Detect which cell encompasses the target text, then output its [x, y] center coordinate. 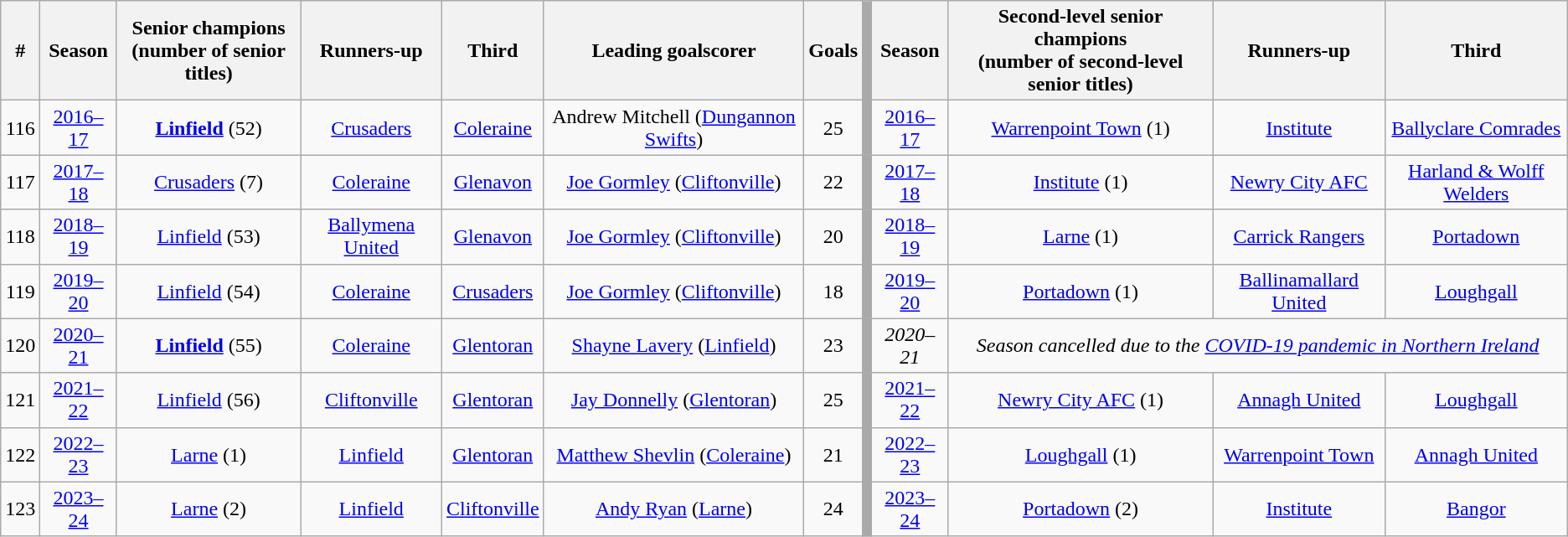
24 [833, 509]
121 [20, 400]
Loughgall (1) [1081, 454]
Carrick Rangers [1298, 236]
Portadown (1) [1081, 292]
Senior champions(number of senior titles) [209, 50]
Second-level senior champions(number of second-level senior titles) [1081, 50]
Warrenpoint Town [1298, 454]
Jay Donnelly (Glentoran) [673, 400]
20 [833, 236]
Portadown (2) [1081, 509]
120 [20, 345]
Newry City AFC (1) [1081, 400]
Linfield (54) [209, 292]
Linfield (56) [209, 400]
Season cancelled due to the COVID-19 pandemic in Northern Ireland [1258, 345]
Harland & Wolff Welders [1476, 183]
Andrew Mitchell (Dungannon Swifts) [673, 127]
122 [20, 454]
22 [833, 183]
23 [833, 345]
Institute (1) [1081, 183]
Linfield (55) [209, 345]
Portadown [1476, 236]
Shayne Lavery (Linfield) [673, 345]
Warrenpoint Town (1) [1081, 127]
Leading goalscorer [673, 50]
Crusaders (7) [209, 183]
Bangor [1476, 509]
18 [833, 292]
119 [20, 292]
116 [20, 127]
Ballyclare Comrades [1476, 127]
Larne (2) [209, 509]
117 [20, 183]
118 [20, 236]
Goals [833, 50]
Andy Ryan (Larne) [673, 509]
Newry City AFC [1298, 183]
Linfield (52) [209, 127]
# [20, 50]
123 [20, 509]
Linfield (53) [209, 236]
Ballinamallard United [1298, 292]
Matthew Shevlin (Coleraine) [673, 454]
21 [833, 454]
Ballymena United [371, 236]
